Pinpoint the cell where the given text exists, returning its [X, Y] midpoint coordinate. 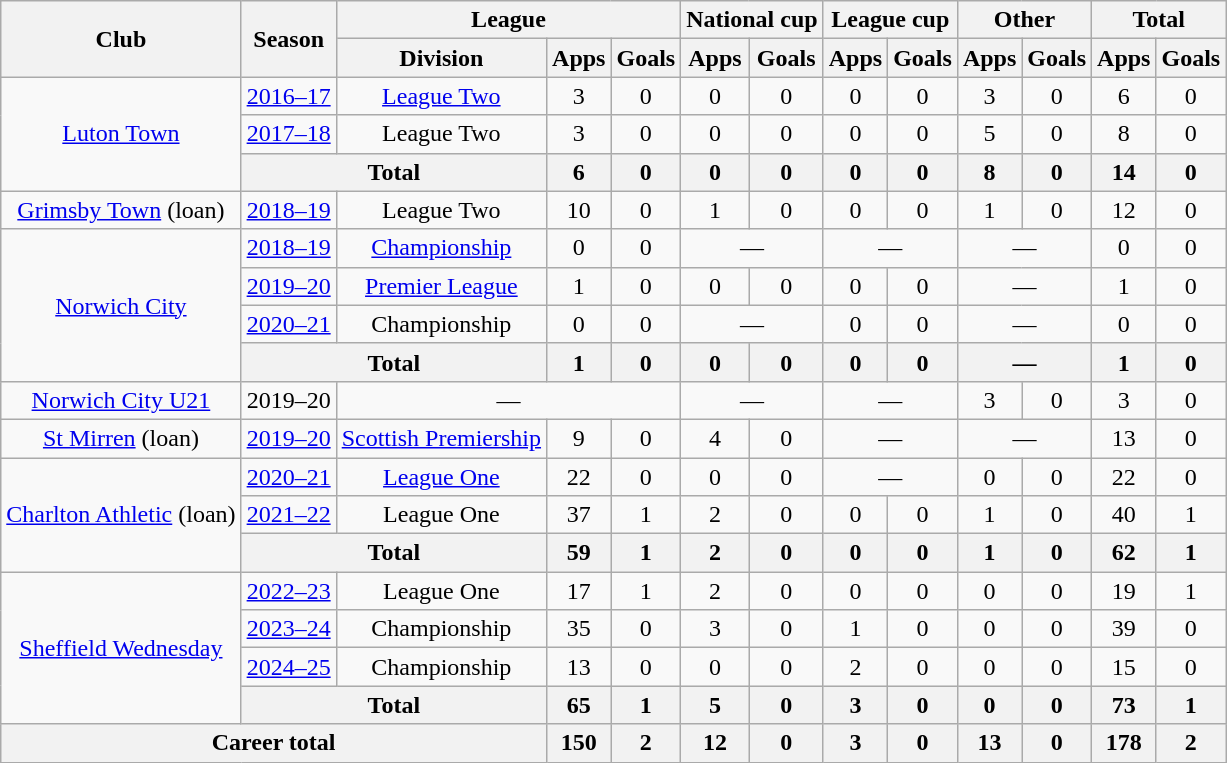
Career total [274, 743]
35 [579, 629]
62 [1124, 553]
2022–23 [288, 591]
73 [1124, 705]
40 [1124, 515]
Charlton Athletic (loan) [121, 515]
Club [121, 39]
Season [288, 39]
39 [1124, 629]
2021–22 [288, 515]
65 [579, 705]
15 [1124, 667]
17 [579, 591]
Norwich City U21 [121, 400]
2017–18 [288, 134]
Premier League [441, 286]
4 [715, 438]
59 [579, 553]
14 [1124, 172]
St Mirren (loan) [121, 438]
10 [579, 210]
Division [441, 58]
2023–24 [288, 629]
9 [579, 438]
37 [579, 515]
League [508, 20]
Grimsby Town (loan) [121, 210]
150 [579, 743]
Sheffield Wednesday [121, 648]
League cup [890, 20]
2016–17 [288, 96]
National cup [752, 20]
19 [1124, 591]
178 [1124, 743]
Scottish Premiership [441, 438]
Other [1024, 20]
Luton Town [121, 134]
Norwich City [121, 305]
2024–25 [288, 667]
